Pinpoint the cell where the given text exists, returning its (X, Y) midpoint coordinate. 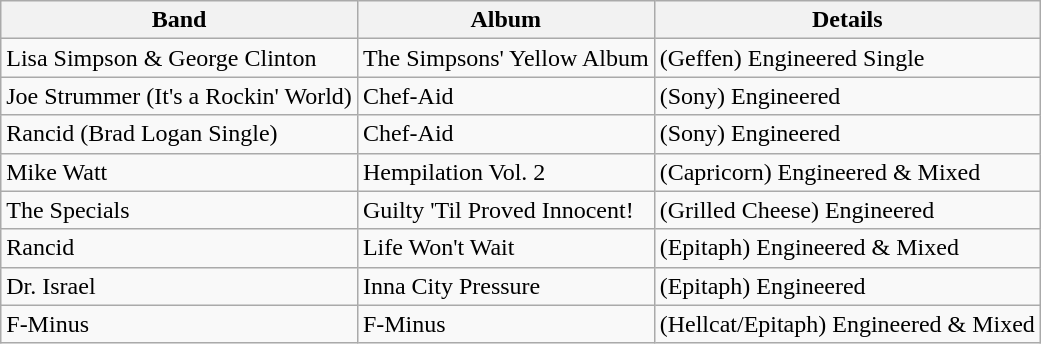
Hempilation Vol. 2 (506, 172)
Life Won't Wait (506, 248)
Inna City Pressure (506, 286)
(Capricorn) Engineered & Mixed (847, 172)
(Hellcat/Epitaph) Engineered & Mixed (847, 324)
Rancid (180, 248)
Band (180, 20)
(Geffen) Engineered Single (847, 58)
Album (506, 20)
(Epitaph) Engineered (847, 286)
Lisa Simpson & George Clinton (180, 58)
Details (847, 20)
The Simpsons' Yellow Album (506, 58)
(Epitaph) Engineered & Mixed (847, 248)
Dr. Israel (180, 286)
Rancid (Brad Logan Single) (180, 134)
(Grilled Cheese) Engineered (847, 210)
Joe Strummer (It's a Rockin' World) (180, 96)
Guilty 'Til Proved Innocent! (506, 210)
The Specials (180, 210)
Mike Watt (180, 172)
